Determine the [x, y] coordinate at the center of the cell enclosing the given text.  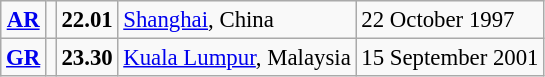
15 September 2001 [450, 58]
GR [24, 58]
23.30 [87, 58]
22.01 [87, 20]
Kuala Lumpur, Malaysia [237, 58]
Shanghai, China [237, 20]
AR [24, 20]
22 October 1997 [450, 20]
